Determine the [x, y] coordinate at the center of the cell enclosing the given text.  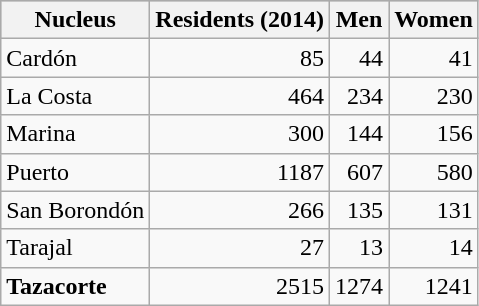
1274 [360, 286]
44 [360, 58]
2515 [240, 286]
156 [434, 134]
27 [240, 248]
41 [434, 58]
85 [240, 58]
266 [240, 210]
607 [360, 172]
Women [434, 20]
230 [434, 96]
1241 [434, 286]
14 [434, 248]
234 [360, 96]
Cardón [76, 58]
San Borondón [76, 210]
13 [360, 248]
Tarajal [76, 248]
Residents (2014) [240, 20]
1187 [240, 172]
135 [360, 210]
300 [240, 134]
Nucleus [76, 20]
La Costa [76, 96]
580 [434, 172]
Men [360, 20]
Tazacorte [76, 286]
Puerto [76, 172]
144 [360, 134]
131 [434, 210]
464 [240, 96]
Marina [76, 134]
